Capture the cell that displays the provided text and extract its (X, Y) central coordinate. 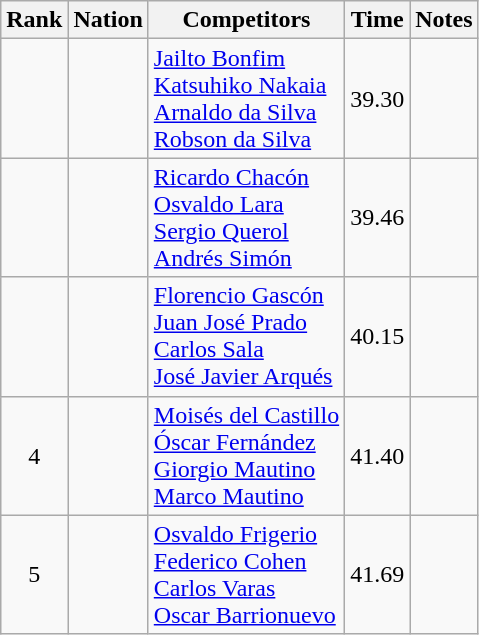
Competitors (246, 20)
Moisés del CastilloÓscar FernándezGiorgio MautinoMarco Mautino (246, 456)
5 (34, 574)
Notes (444, 20)
Jailto BonfimKatsuhiko NakaiaArnaldo da SilvaRobson da Silva (246, 98)
Nation (108, 20)
Ricardo ChacónOsvaldo LaraSergio QuerolAndrés Simón (246, 218)
41.69 (378, 574)
Florencio GascónJuan José PradoCarlos SalaJosé Javier Arqués (246, 336)
Rank (34, 20)
4 (34, 456)
39.30 (378, 98)
41.40 (378, 456)
39.46 (378, 218)
Time (378, 20)
Osvaldo FrigerioFederico CohenCarlos VarasOscar Barrionuevo (246, 574)
40.15 (378, 336)
